From the cell containing the given text, extract its center point as (X, Y) coordinate. 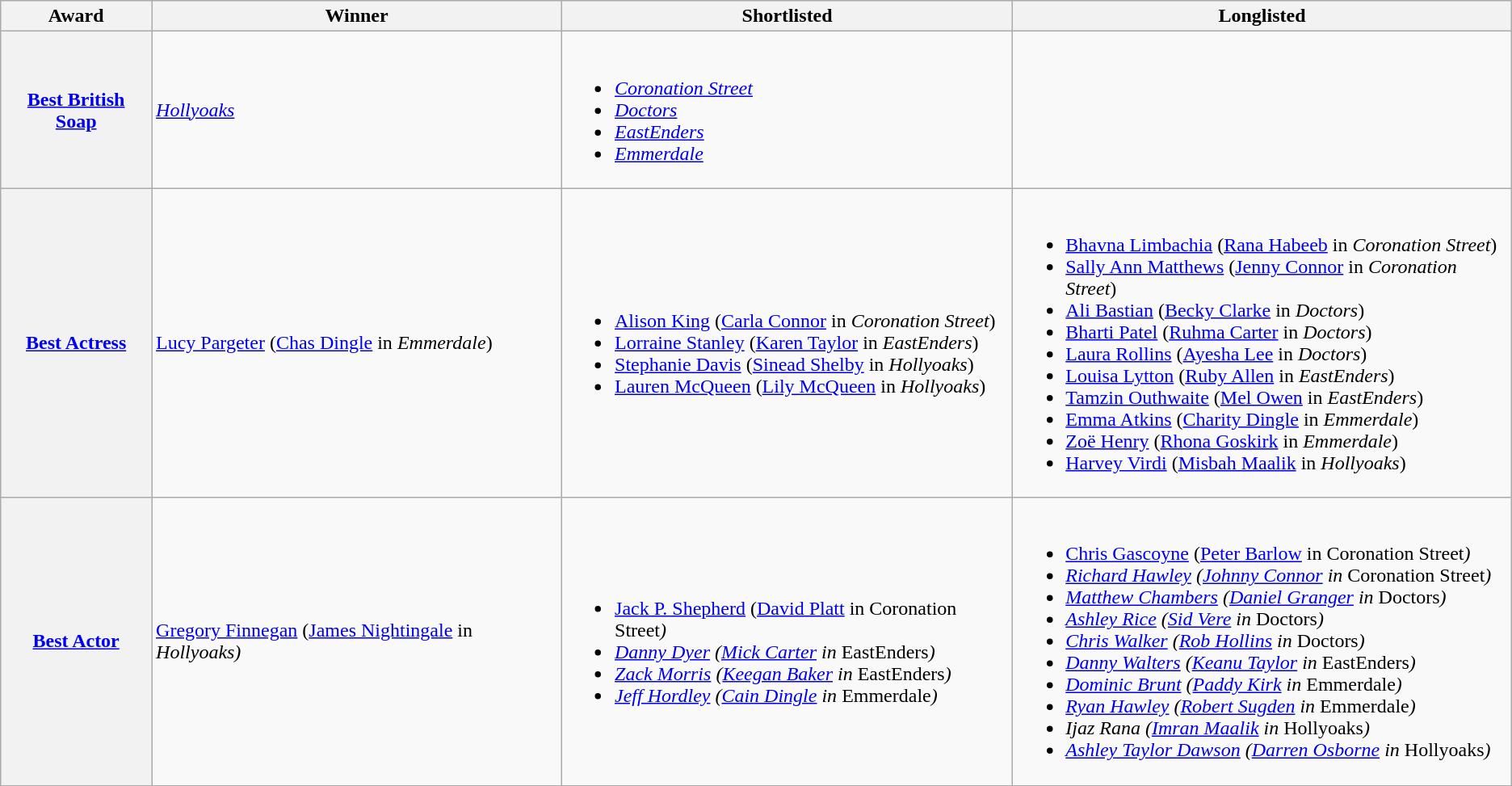
Shortlisted (787, 16)
Best Actress (76, 343)
Best Actor (76, 641)
Longlisted (1262, 16)
Coronation StreetDoctorsEastEndersEmmerdale (787, 110)
Winner (357, 16)
Best British Soap (76, 110)
Award (76, 16)
Lucy Pargeter (Chas Dingle in Emmerdale) (357, 343)
Gregory Finnegan (James Nightingale in Hollyoaks) (357, 641)
Hollyoaks (357, 110)
